Locate the cell with the specified text and output its [X, Y] center coordinate. 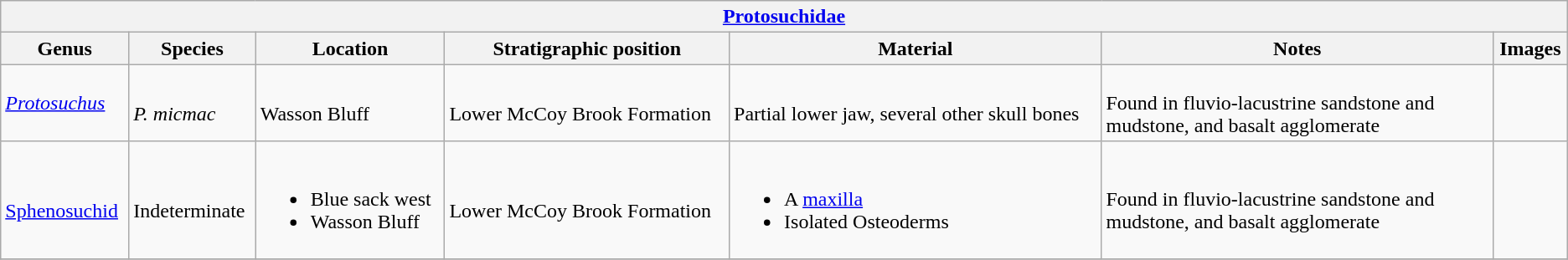
Blue sack westWasson Bluff [350, 200]
Notes [1297, 48]
P. micmac [193, 103]
Location [350, 48]
Material [916, 48]
Protosuchus [65, 103]
A maxillaIsolated Osteoderms [916, 200]
Images [1531, 48]
Sphenosuchid [65, 200]
Genus [65, 48]
Indeterminate [193, 200]
Wasson Bluff [350, 103]
Protosuchidae [784, 17]
Stratigraphic position [587, 48]
Species [193, 48]
Partial lower jaw, several other skull bones [916, 103]
